Detect which cell encompasses the target text, then output its (X, Y) center coordinate. 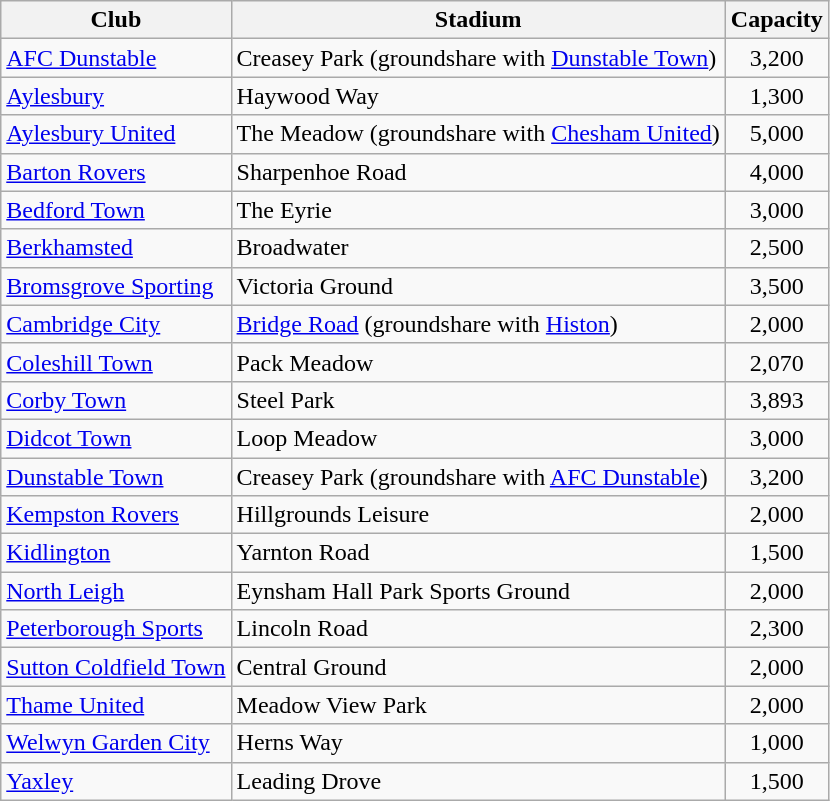
Bridge Road (groundshare with Histon) (478, 324)
Steel Park (478, 400)
Aylesbury United (116, 134)
Hillgrounds Leisure (478, 515)
Sutton Coldfield Town (116, 667)
Aylesbury (116, 96)
Barton Rovers (116, 172)
Yarnton Road (478, 553)
Coleshill Town (116, 362)
Kidlington (116, 553)
1,300 (776, 96)
Bromsgrove Sporting (116, 286)
Capacity (776, 20)
The Eyrie (478, 210)
Herns Way (478, 743)
Broadwater (478, 248)
3,500 (776, 286)
Lincoln Road (478, 629)
4,000 (776, 172)
2,300 (776, 629)
Club (116, 20)
Welwyn Garden City (116, 743)
2,500 (776, 248)
5,000 (776, 134)
Pack Meadow (478, 362)
Haywood Way (478, 96)
Yaxley (116, 781)
Didcot Town (116, 438)
Victoria Ground (478, 286)
Sharpenhoe Road (478, 172)
Creasey Park (groundshare with Dunstable Town) (478, 58)
Central Ground (478, 667)
The Meadow (groundshare with Chesham United) (478, 134)
Berkhamsted (116, 248)
Loop Meadow (478, 438)
Corby Town (116, 400)
Eynsham Hall Park Sports Ground (478, 591)
Stadium (478, 20)
1,000 (776, 743)
Peterborough Sports (116, 629)
Leading Drove (478, 781)
Thame United (116, 705)
North Leigh (116, 591)
Dunstable Town (116, 477)
2,070 (776, 362)
Creasey Park (groundshare with AFC Dunstable) (478, 477)
Kempston Rovers (116, 515)
Bedford Town (116, 210)
Meadow View Park (478, 705)
Cambridge City (116, 324)
3,893 (776, 400)
AFC Dunstable (116, 58)
